Identify which cell holds the provided text, then report its [x, y] central coordinate. 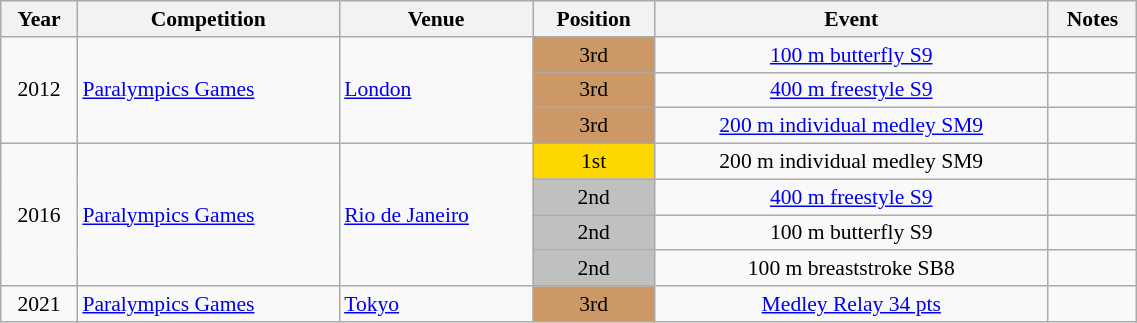
2016 [40, 215]
2021 [40, 304]
Medley Relay 34 pts [851, 304]
Event [851, 19]
Rio de Janeiro [436, 215]
Tokyo [436, 304]
1st [594, 162]
London [436, 90]
Competition [208, 19]
2012 [40, 90]
Position [594, 19]
Venue [436, 19]
Year [40, 19]
Notes [1092, 19]
100 m breaststroke SB8 [851, 269]
